For the text-containing cell, return its midpoint in (x, y) coordinate format. 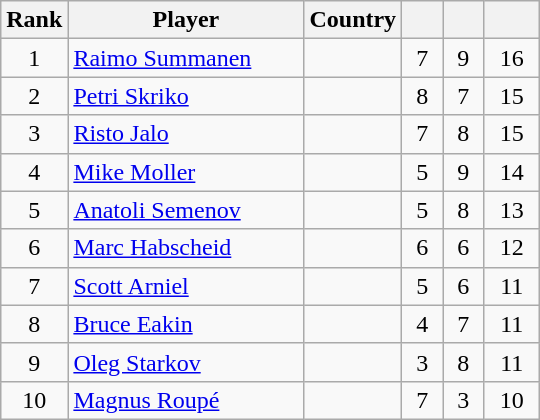
13 (512, 210)
14 (512, 172)
Mike Moller (186, 172)
Magnus Roupé (186, 400)
12 (512, 248)
Rank (34, 20)
1 (34, 58)
Player (186, 20)
16 (512, 58)
Risto Jalo (186, 134)
Marc Habscheid (186, 248)
2 (34, 96)
Petri Skriko (186, 96)
Scott Arniel (186, 286)
Raimo Summanen (186, 58)
Oleg Starkov (186, 362)
Country (353, 20)
Bruce Eakin (186, 324)
Anatoli Semenov (186, 210)
